Output the (X, Y) coordinate of the center of the cell containing the given text.  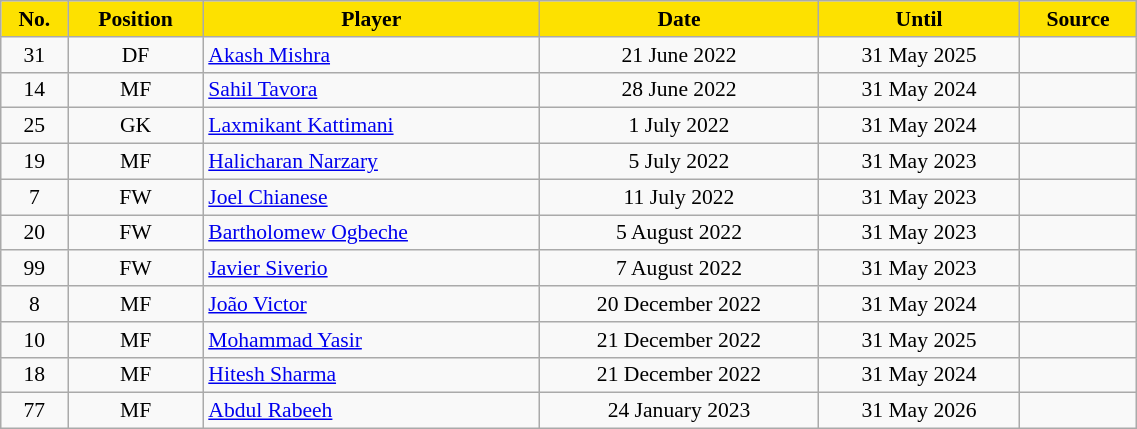
5 August 2022 (678, 233)
20 (34, 233)
28 June 2022 (678, 90)
No. (34, 19)
8 (34, 304)
11 July 2022 (678, 197)
7 (34, 197)
14 (34, 90)
Abdul Rabeeh (371, 411)
Akash Mishra (371, 55)
19 (34, 162)
77 (34, 411)
24 January 2023 (678, 411)
21 June 2022 (678, 55)
Halicharan Narzary (371, 162)
18 (34, 375)
1 July 2022 (678, 126)
5 July 2022 (678, 162)
GK (136, 126)
Source (1078, 19)
Sahil Tavora (371, 90)
Bartholomew Ogbeche (371, 233)
Date (678, 19)
31 May 2026 (920, 411)
Position (136, 19)
Hitesh Sharma (371, 375)
Until (920, 19)
DF (136, 55)
10 (34, 340)
7 August 2022 (678, 269)
31 (34, 55)
João Victor (371, 304)
Player (371, 19)
Javier Siverio (371, 269)
Laxmikant Kattimani (371, 126)
25 (34, 126)
99 (34, 269)
Mohammad Yasir (371, 340)
20 December 2022 (678, 304)
Joel Chianese (371, 197)
